Pinpoint the cell where the given text exists, returning its (X, Y) midpoint coordinate. 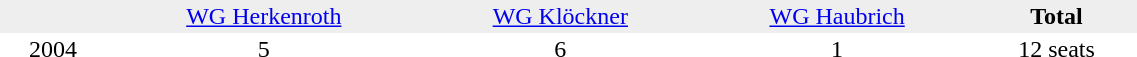
WG Herkenroth (264, 16)
WG Haubrich (838, 16)
WG Klöckner (560, 16)
